Output the [x, y] coordinate of the center of the cell containing the given text.  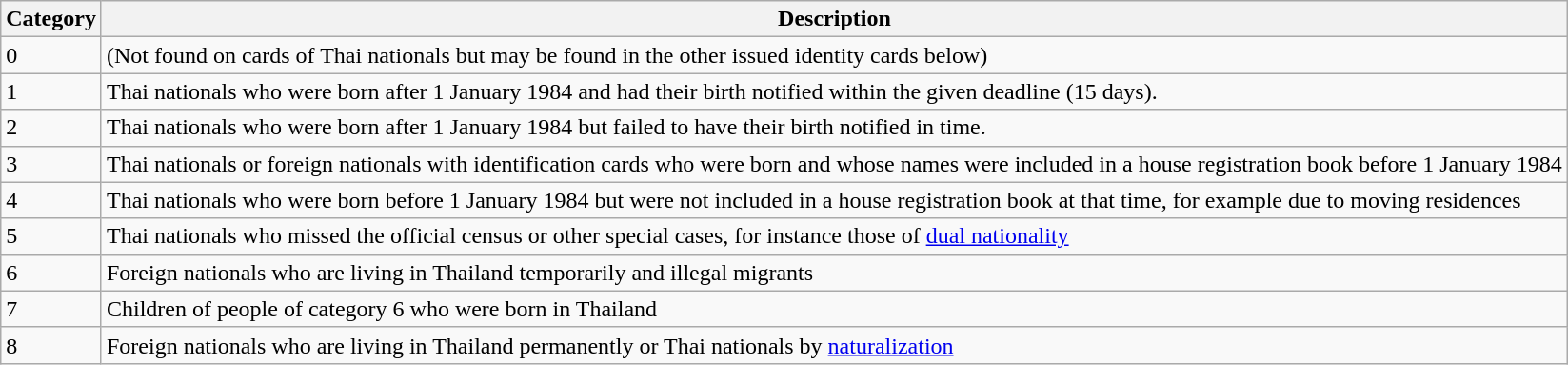
1 [51, 91]
(Not found on cards of Thai nationals but may be found in the other issued identity cards below) [834, 55]
Category [51, 19]
Thai nationals who were born after 1 January 1984 and had their birth notified within the given deadline (15 days). [834, 91]
2 [51, 128]
Thai nationals who were born after 1 January 1984 but failed to have their birth notified in time. [834, 128]
8 [51, 345]
5 [51, 236]
Description [834, 19]
3 [51, 164]
Foreign nationals who are living in Thailand permanently or Thai nationals by naturalization [834, 345]
4 [51, 200]
7 [51, 309]
0 [51, 55]
6 [51, 273]
Thai nationals who missed the official census or other special cases, for instance those of dual nationality [834, 236]
Foreign nationals who are living in Thailand temporarily and illegal migrants [834, 273]
Children of people of category 6 who were born in Thailand [834, 309]
